For the text-containing cell, return its midpoint in [X, Y] coordinate format. 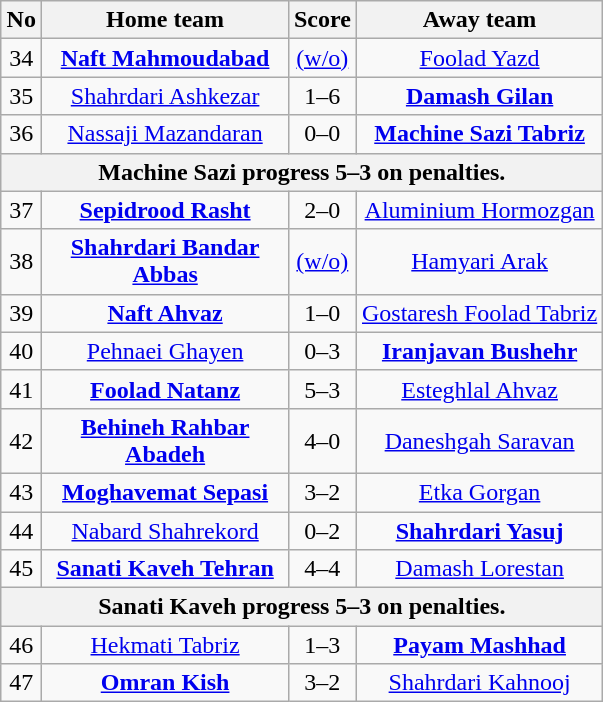
Esteghlal Ahvaz [480, 389]
1–0 [322, 313]
Naft Mahmoudabad [166, 58]
Foolad Natanz [166, 389]
38 [22, 262]
5–3 [322, 389]
Moghavemat Sepasi [166, 492]
Sepidrood Rasht [166, 210]
Payam Mashhad [480, 645]
Nassaji Mazandaran [166, 134]
Gostaresh Foolad Tabriz [480, 313]
Etka Gorgan [480, 492]
Away team [480, 20]
0–0 [322, 134]
Shahrdari Ashkezar [166, 96]
1–6 [322, 96]
44 [22, 531]
46 [22, 645]
42 [22, 440]
2–0 [322, 210]
Hekmati Tabriz [166, 645]
Machine Sazi Tabriz [480, 134]
4–4 [322, 569]
43 [22, 492]
Daneshgah Saravan [480, 440]
Behineh Rahbar Abadeh [166, 440]
Pehnaei Ghayen [166, 351]
4–0 [322, 440]
Iranjavan Bushehr [480, 351]
Sanati Kaveh progress 5–3 on penalties. [302, 607]
36 [22, 134]
Machine Sazi progress 5–3 on penalties. [302, 172]
Naft Ahvaz [166, 313]
39 [22, 313]
47 [22, 683]
Damash Lorestan [480, 569]
Nabard Shahrekord [166, 531]
Score [322, 20]
Hamyari Arak [480, 262]
Home team [166, 20]
1–3 [322, 645]
No [22, 20]
Shahrdari Yasuj [480, 531]
Foolad Yazd [480, 58]
Sanati Kaveh Tehran [166, 569]
45 [22, 569]
Aluminium Hormozgan [480, 210]
34 [22, 58]
41 [22, 389]
Shahrdari Bandar Abbas [166, 262]
Omran Kish [166, 683]
35 [22, 96]
Damash Gilan [480, 96]
0–3 [322, 351]
40 [22, 351]
0–2 [322, 531]
Shahrdari Kahnooj [480, 683]
37 [22, 210]
